For the text-containing cell, return its midpoint in (X, Y) coordinate format. 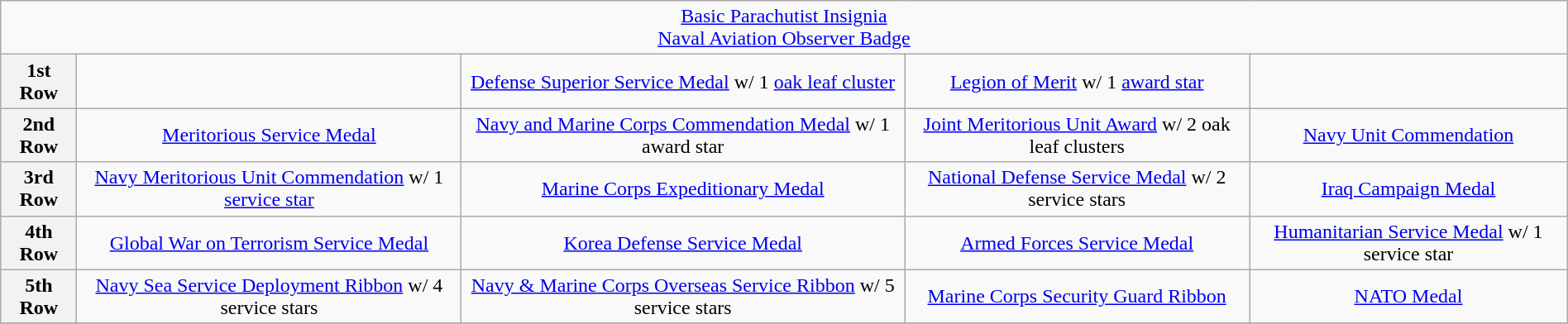
NATO Medal (1409, 296)
Legion of Merit w/ 1 award star (1077, 81)
Humanitarian Service Medal w/ 1 service star (1409, 243)
Navy and Marine Corps Commendation Medal w/ 1 award star (683, 136)
Global War on Terrorism Service Medal (270, 243)
Basic Parachutist InsigniaNaval Aviation Observer Badge (784, 28)
Navy Unit Commendation (1409, 136)
Marine Corps Security Guard Ribbon (1077, 296)
3rd Row (39, 188)
1st Row (39, 81)
Iraq Campaign Medal (1409, 188)
Meritorious Service Medal (270, 136)
Marine Corps Expeditionary Medal (683, 188)
4th Row (39, 243)
National Defense Service Medal w/ 2 service stars (1077, 188)
Defense Superior Service Medal w/ 1 oak leaf cluster (683, 81)
Navy & Marine Corps Overseas Service Ribbon w/ 5 service stars (683, 296)
5th Row (39, 296)
2nd Row (39, 136)
Joint Meritorious Unit Award w/ 2 oak leaf clusters (1077, 136)
Korea Defense Service Medal (683, 243)
Navy Sea Service Deployment Ribbon w/ 4 service stars (270, 296)
Armed Forces Service Medal (1077, 243)
Navy Meritorious Unit Commendation w/ 1 service star (270, 188)
